Return (X, Y) of the center of cell containing provided text 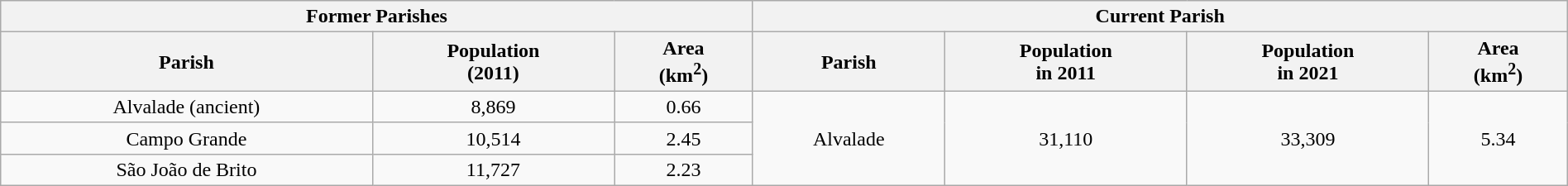
São João de Brito (187, 169)
10,514 (493, 138)
Current Parish (1159, 17)
5.34 (1499, 138)
0.66 (683, 107)
Population(2011) (493, 62)
11,727 (493, 169)
2.45 (683, 138)
Alvalade (ancient) (187, 107)
8,869 (493, 107)
33,309 (1308, 138)
Populationin 2021 (1308, 62)
Alvalade (849, 138)
Populationin 2011 (1065, 62)
Former Parishes (377, 17)
31,110 (1065, 138)
Campo Grande (187, 138)
2.23 (683, 169)
